Output the (X, Y) coordinate of the center of the cell containing the given text.  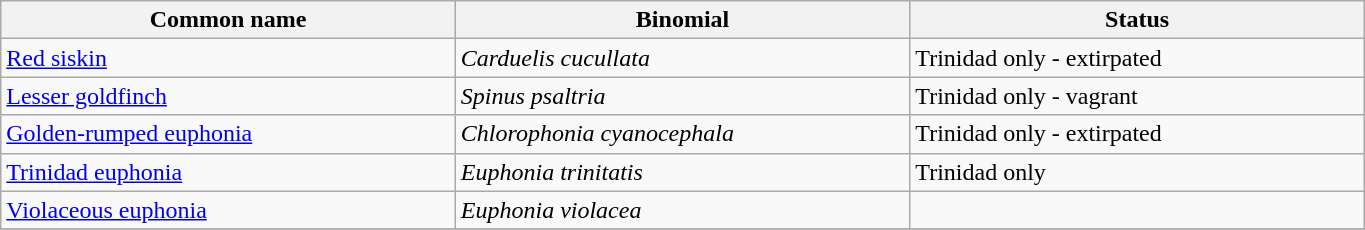
Trinidad euphonia (228, 172)
Euphonia violacea (682, 210)
Trinidad only - vagrant (1138, 96)
Lesser goldfinch (228, 96)
Binomial (682, 20)
Status (1138, 20)
Chlorophonia cyanocephala (682, 134)
Golden-rumped euphonia (228, 134)
Euphonia trinitatis (682, 172)
Common name (228, 20)
Carduelis cucullata (682, 58)
Red siskin (228, 58)
Trinidad only (1138, 172)
Spinus psaltria (682, 96)
Violaceous euphonia (228, 210)
